Extract the [x, y] coordinate from the center of the cell holding the provided text.  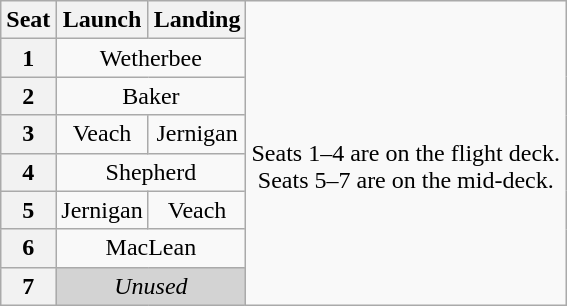
Seat [28, 20]
Landing [197, 20]
Wetherbee [151, 58]
Unused [151, 286]
Baker [151, 96]
3 [28, 134]
6 [28, 248]
Seats 1–4 are on the flight deck.Seats 5–7 are on the mid-deck. [406, 153]
Launch [102, 20]
2 [28, 96]
1 [28, 58]
Shepherd [151, 172]
4 [28, 172]
5 [28, 210]
7 [28, 286]
MacLean [151, 248]
